Find where the given text appears and provide that cell's center as [X, Y] coordinate. 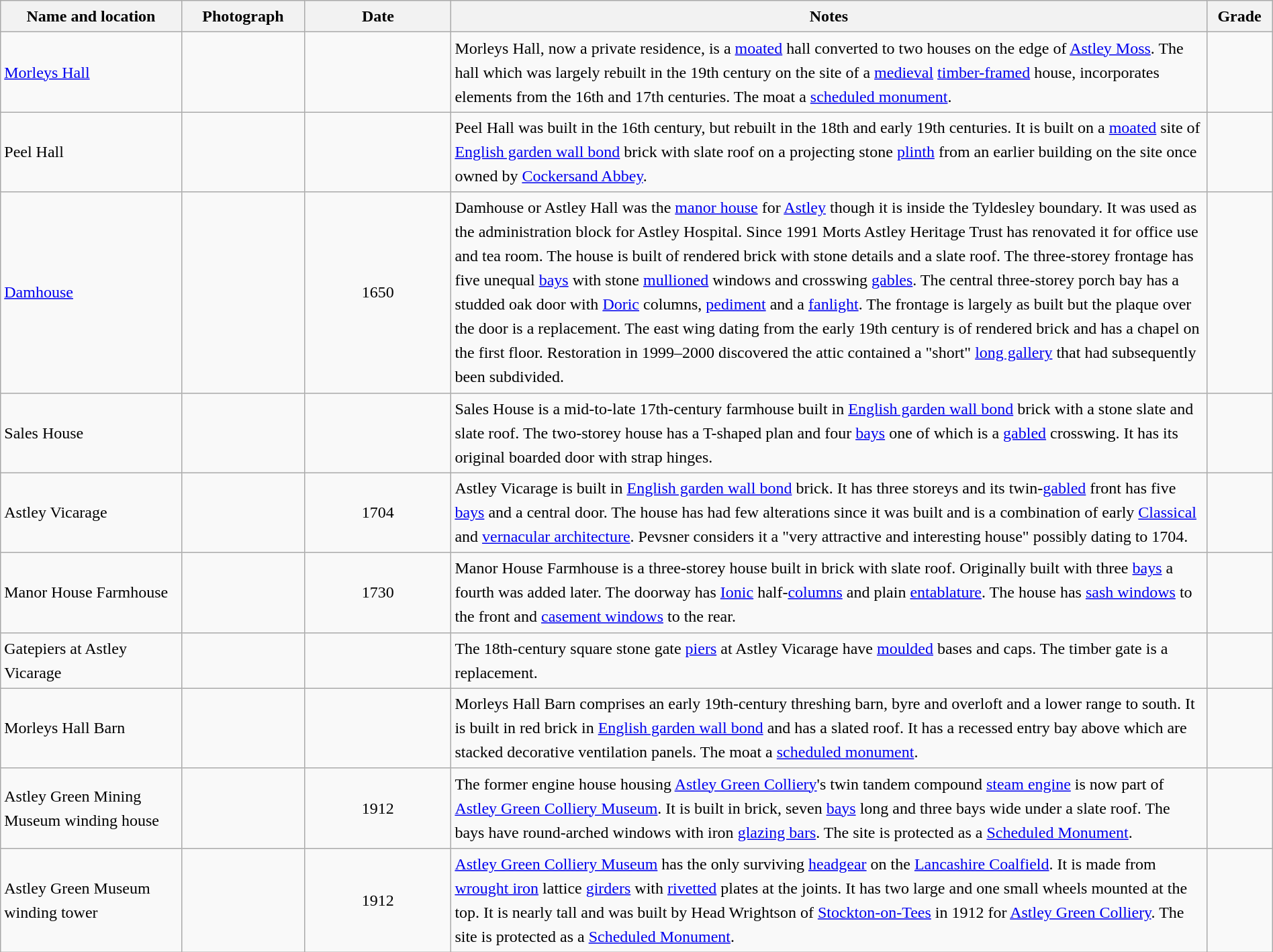
Astley Green Museum winding tower [91, 900]
1730 [378, 592]
The 18th-century square stone gate piers at Astley Vicarage have moulded bases and caps. The timber gate is a replacement. [829, 661]
Sales House [91, 432]
Manor House Farmhouse [91, 592]
Date [378, 16]
Astley Vicarage [91, 513]
Morleys Hall Barn [91, 728]
Peel Hall [91, 152]
Photograph [243, 16]
1704 [378, 513]
Grade [1239, 16]
Notes [829, 16]
1650 [378, 293]
Morleys Hall [91, 73]
Name and location [91, 16]
Damhouse [91, 293]
Astley Green Mining Museum winding house [91, 808]
Gatepiers at Astley Vicarage [91, 661]
